From the cell containing the given text, extract its center point as (X, Y) coordinate. 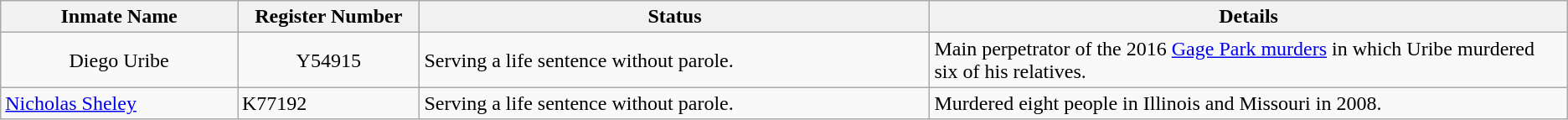
Main perpetrator of the 2016 Gage Park murders in which Uribe murdered six of his relatives. (1248, 60)
Register Number (328, 17)
Nicholas Sheley (119, 103)
Murdered eight people in Illinois and Missouri in 2008. (1248, 103)
Diego Uribe (119, 60)
K77192 (328, 103)
Y54915 (328, 60)
Details (1248, 17)
Status (675, 17)
Inmate Name (119, 17)
